Output the (x, y) coordinate of the center of the cell containing the given text.  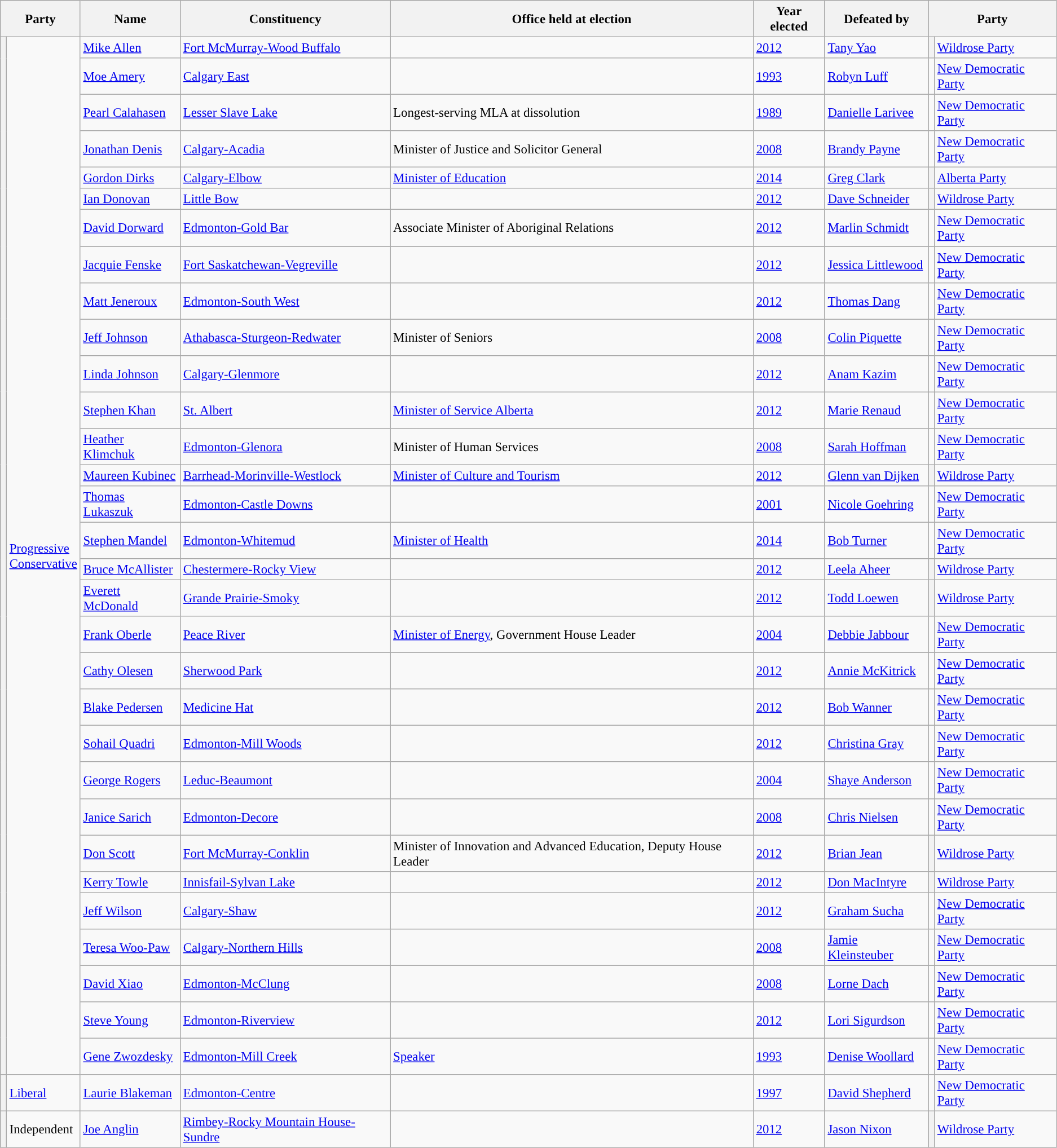
Annie McKitrick (877, 671)
Nicole Goehring (877, 504)
Glenn van Dijken (877, 475)
Heather Klimchuk (130, 447)
Sohail Quadri (130, 744)
Rimbey-Rocky Mountain House-Sundre (285, 1130)
Alberta Party (996, 178)
Stephen Khan (130, 410)
Minister of Energy, Government House Leader (572, 635)
Calgary East (285, 77)
Minister of Health (572, 540)
1997 (789, 1093)
Longest-serving MLA at dissolution (572, 113)
Marlin Schmidt (877, 228)
Calgary-Elbow (285, 178)
Edmonton-Decore (285, 816)
Year elected (789, 19)
Barrhead-Morinville-Westlock (285, 475)
Minister of Innovation and Advanced Education, Deputy House Leader (572, 854)
Moe Amery (130, 77)
Frank Oberle (130, 635)
Jessica Littlewood (877, 265)
Robyn Luff (877, 77)
Edmonton-Mill Creek (285, 1057)
Edmonton-Whitemud (285, 540)
Edmonton-Centre (285, 1093)
George Rogers (130, 780)
Pearl Calahasen (130, 113)
Kerry Towle (130, 882)
Calgary-Northern Hills (285, 947)
Fort Saskatchewan-Vegreville (285, 265)
Edmonton-Mill Woods (285, 744)
Greg Clark (877, 178)
Minister of Service Alberta (572, 410)
Janice Sarich (130, 816)
Minister of Justice and Solicitor General (572, 149)
Gordon Dirks (130, 178)
Associate Minister of Aboriginal Relations (572, 228)
Little Bow (285, 199)
Christina Gray (877, 744)
Minister of Culture and Tourism (572, 475)
Marie Renaud (877, 410)
David Shepherd (877, 1093)
Edmonton-Glenora (285, 447)
Debbie Jabbour (877, 635)
Chris Nielsen (877, 816)
Ian Donovan (130, 199)
Name (130, 19)
Innisfail-Sylvan Lake (285, 882)
Shaye Anderson (877, 780)
Calgary-Acadia (285, 149)
Gene Zwozdesky (130, 1057)
Minister of Education (572, 178)
Sherwood Park (285, 671)
Matt Jeneroux (130, 301)
Calgary-Glenmore (285, 373)
Tany Yao (877, 48)
Edmonton-Castle Downs (285, 504)
Calgary-Shaw (285, 911)
Minister of Human Services (572, 447)
Medicine Hat (285, 707)
Edmonton-Gold Bar (285, 228)
Chestermere-Rocky View (285, 569)
Bob Turner (877, 540)
Steve Young (130, 1021)
Thomas Lukaszuk (130, 504)
Defeated by (877, 19)
Office held at election (572, 19)
David Xiao (130, 983)
Jeff Wilson (130, 911)
Bob Wanner (877, 707)
Everett McDonald (130, 599)
Sarah Hoffman (877, 447)
Lorne Dach (877, 983)
Edmonton-Riverview (285, 1021)
Laurie Blakeman (130, 1093)
Jeff Johnson (130, 337)
Mike Allen (130, 48)
Edmonton-McClung (285, 983)
Independent (43, 1130)
Jacquie Fenske (130, 265)
Bruce McAllister (130, 569)
Stephen Mandel (130, 540)
Edmonton-South West (285, 301)
Dave Schneider (877, 199)
Don MacIntyre (877, 882)
Leduc-Beaumont (285, 780)
Brandy Payne (877, 149)
Leela Aheer (877, 569)
David Dorward (130, 228)
1989 (789, 113)
Linda Johnson (130, 373)
Blake Pedersen (130, 707)
Lori Sigurdson (877, 1021)
Grande Prairie-Smoky (285, 599)
Jamie Kleinsteuber (877, 947)
Joe Anglin (130, 1130)
Liberal (43, 1093)
Athabasca-Sturgeon-Redwater (285, 337)
Don Scott (130, 854)
Peace River (285, 635)
Fort McMurray-Wood Buffalo (285, 48)
Jonathan Denis (130, 149)
Jason Nixon (877, 1130)
Colin Piquette (877, 337)
Denise Woollard (877, 1057)
Fort McMurray-Conklin (285, 854)
Maureen Kubinec (130, 475)
Thomas Dang (877, 301)
Speaker (572, 1057)
Graham Sucha (877, 911)
St. Albert (285, 410)
Teresa Woo-Paw (130, 947)
ProgressiveConservative (43, 556)
2001 (789, 504)
Constituency (285, 19)
Todd Loewen (877, 599)
Danielle Larivee (877, 113)
Anam Kazim (877, 373)
Brian Jean (877, 854)
Cathy Olesen (130, 671)
Lesser Slave Lake (285, 113)
Minister of Seniors (572, 337)
